Locate the cell with the specified text and output its [x, y] center coordinate. 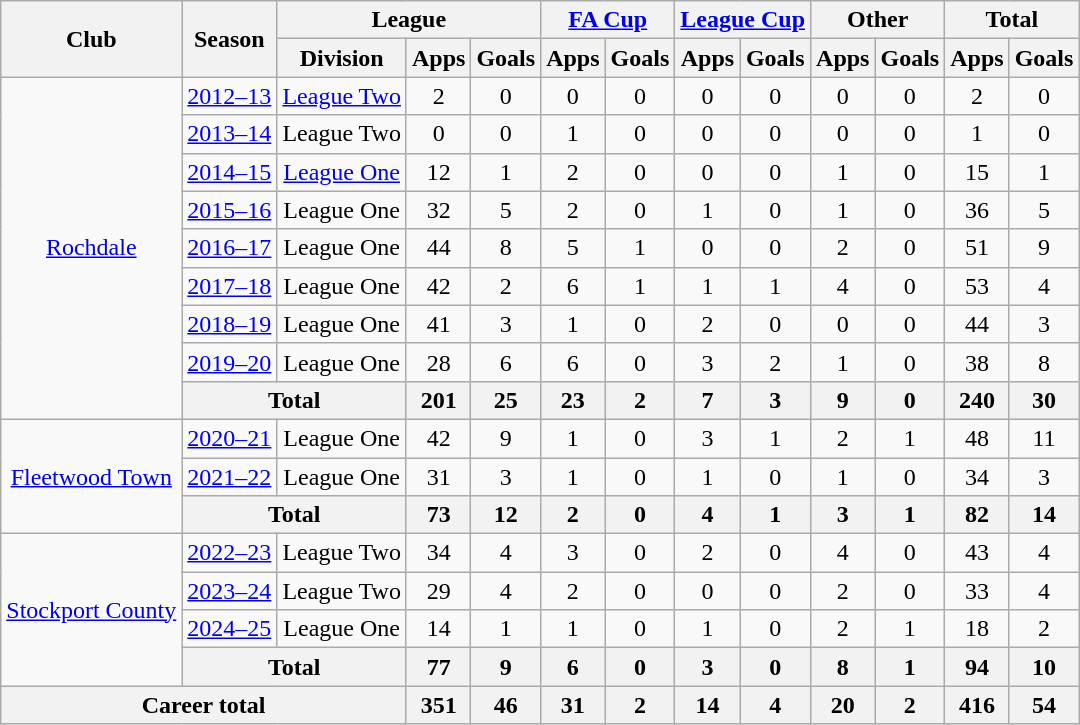
Stockport County [92, 610]
2023–24 [230, 591]
Career total [204, 705]
2020–21 [230, 438]
2016–17 [230, 248]
2015–16 [230, 210]
Fleetwood Town [92, 476]
36 [977, 210]
73 [438, 515]
23 [573, 400]
54 [1044, 705]
FA Cup [608, 20]
46 [506, 705]
38 [977, 362]
25 [506, 400]
29 [438, 591]
League Cup [743, 20]
77 [438, 667]
Season [230, 39]
32 [438, 210]
18 [977, 629]
2012–13 [230, 96]
Other [878, 20]
416 [977, 705]
30 [1044, 400]
Division [342, 58]
20 [843, 705]
Club [92, 39]
28 [438, 362]
League [409, 20]
51 [977, 248]
2019–20 [230, 362]
240 [977, 400]
2021–22 [230, 477]
201 [438, 400]
2022–23 [230, 553]
48 [977, 438]
2018–19 [230, 324]
43 [977, 553]
Rochdale [92, 248]
2014–15 [230, 172]
33 [977, 591]
351 [438, 705]
15 [977, 172]
53 [977, 286]
11 [1044, 438]
2024–25 [230, 629]
94 [977, 667]
10 [1044, 667]
2017–18 [230, 286]
41 [438, 324]
2013–14 [230, 134]
7 [708, 400]
82 [977, 515]
